Return the (X, Y) coordinate for the center point of the cell that contains the specified text.  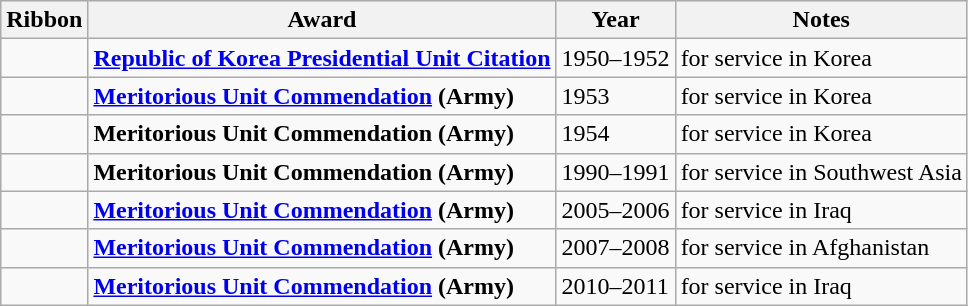
Award (322, 20)
Republic of Korea Presidential Unit Citation (322, 58)
1954 (616, 134)
Ribbon (44, 20)
2010–2011 (616, 286)
1953 (616, 96)
Year (616, 20)
for service in Southwest Asia (821, 172)
2007–2008 (616, 248)
1990–1991 (616, 172)
for service in Afghanistan (821, 248)
2005–2006 (616, 210)
1950–1952 (616, 58)
Notes (821, 20)
